Output the (x, y) coordinate of the center of the cell containing the given text.  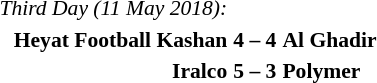
4 – 4 (255, 40)
